Locate the cell with the specified text and output its [x, y] center coordinate. 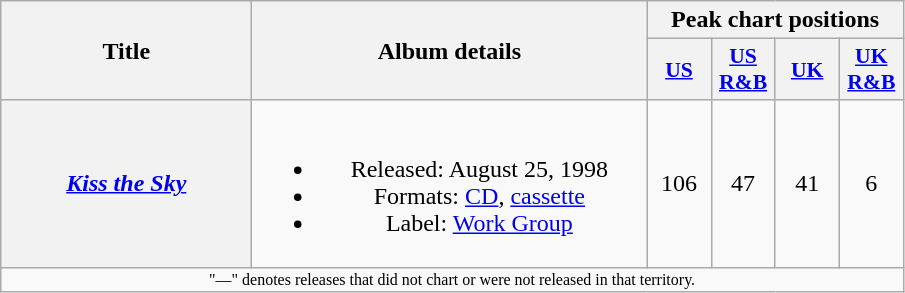
41 [807, 184]
USR&B [743, 70]
47 [743, 184]
US [679, 70]
Title [126, 50]
6 [871, 184]
"—" denotes releases that did not chart or were not released in that territory. [452, 279]
Released: August 25, 1998Formats: CD, cassetteLabel: Work Group [450, 184]
UK [807, 70]
UKR&B [871, 70]
Album details [450, 50]
106 [679, 184]
Peak chart positions [775, 20]
Kiss the Sky [126, 184]
